Determine the (x, y) coordinate at the center of the cell enclosing the given text.  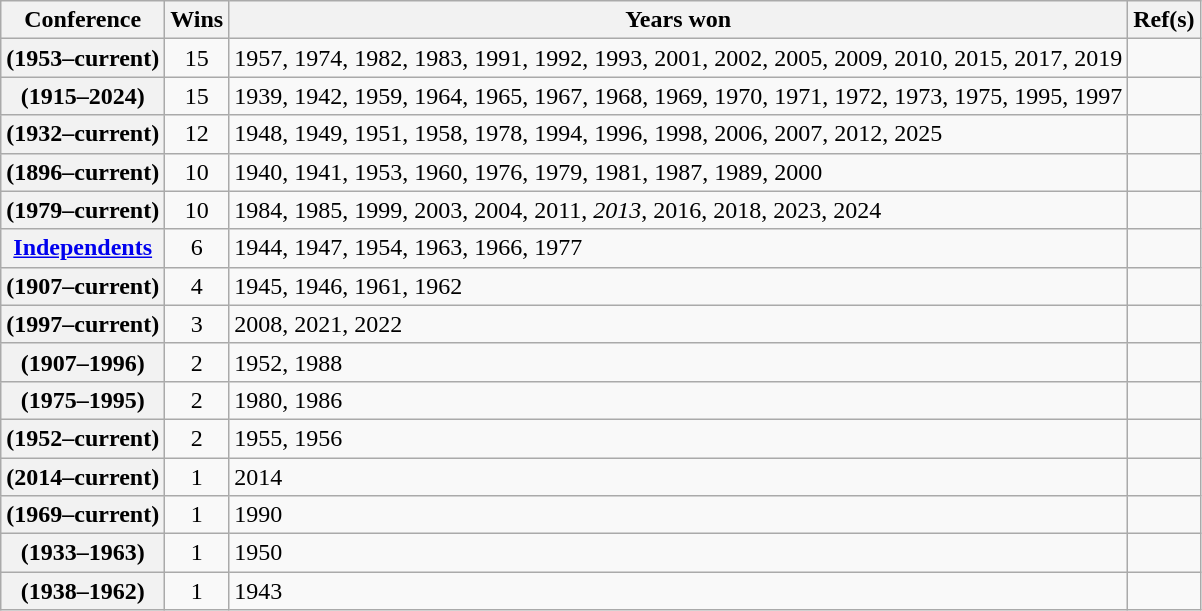
(1907–current) (83, 286)
1952, 1988 (678, 362)
2014 (678, 477)
1939, 1942, 1959, 1964, 1965, 1967, 1968, 1969, 1970, 1971, 1972, 1973, 1975, 1995, 1997 (678, 96)
1957, 1974, 1982, 1983, 1991, 1992, 1993, 2001, 2002, 2005, 2009, 2010, 2015, 2017, 2019 (678, 58)
1948, 1949, 1951, 1958, 1978, 1994, 1996, 1998, 2006, 2007, 2012, 2025 (678, 134)
Wins (197, 20)
1955, 1956 (678, 438)
(1952–current) (83, 438)
Independents (83, 248)
12 (197, 134)
1944, 1947, 1954, 1963, 1966, 1977 (678, 248)
(1953–current) (83, 58)
(1907–1996) (83, 362)
(1969–current) (83, 515)
1943 (678, 591)
(2014–current) (83, 477)
6 (197, 248)
(1915–2024) (83, 96)
1990 (678, 515)
1940, 1941, 1953, 1960, 1976, 1979, 1981, 1987, 1989, 2000 (678, 172)
1950 (678, 553)
1984, 1985, 1999, 2003, 2004, 2011, 2013, 2016, 2018, 2023, 2024 (678, 210)
(1979–current) (83, 210)
(1975–1995) (83, 400)
(1997–current) (83, 324)
Conference (83, 20)
Years won (678, 20)
(1896–current) (83, 172)
1945, 1946, 1961, 1962 (678, 286)
1980, 1986 (678, 400)
(1933–1963) (83, 553)
Ref(s) (1164, 20)
(1938–1962) (83, 591)
4 (197, 286)
3 (197, 324)
2008, 2021, 2022 (678, 324)
(1932–current) (83, 134)
